For the text-containing cell, return its midpoint in (x, y) coordinate format. 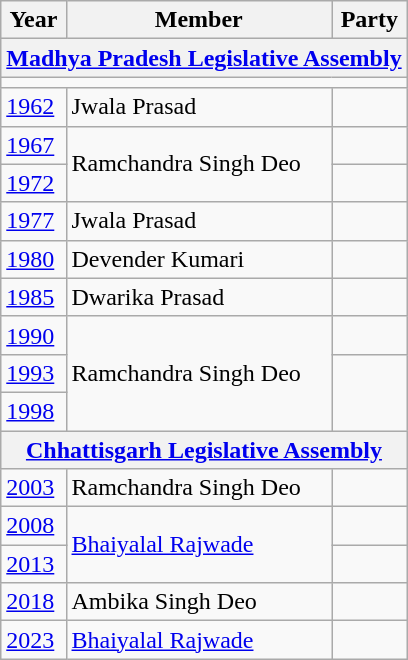
Dwarika Prasad (199, 297)
2003 (34, 488)
1990 (34, 335)
1962 (34, 107)
1967 (34, 145)
2023 (34, 640)
1977 (34, 221)
Party (370, 20)
Madhya Pradesh Legislative Assembly (204, 58)
1972 (34, 183)
2018 (34, 602)
Devender Kumari (199, 259)
1993 (34, 373)
1985 (34, 297)
Ambika Singh Deo (199, 602)
2013 (34, 564)
Member (199, 20)
1980 (34, 259)
Year (34, 20)
2008 (34, 526)
Chhattisgarh Legislative Assembly (204, 449)
1998 (34, 411)
